Locate the cell with the specified text and output its (X, Y) center coordinate. 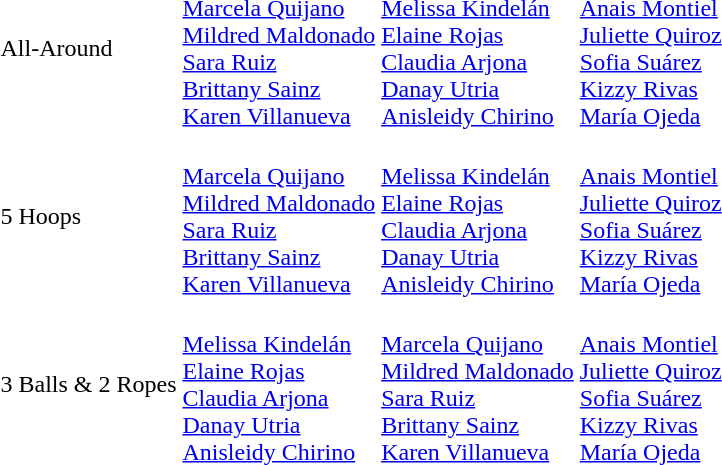
Melissa KindelánElaine RojasClaudia ArjonaDanay UtriaAnisleidy Chirino (478, 216)
Marcela QuijanoMildred MaldonadoSara RuizBrittany SainzKaren Villanueva (279, 216)
